Locate the cell with the specified text and output its (x, y) center coordinate. 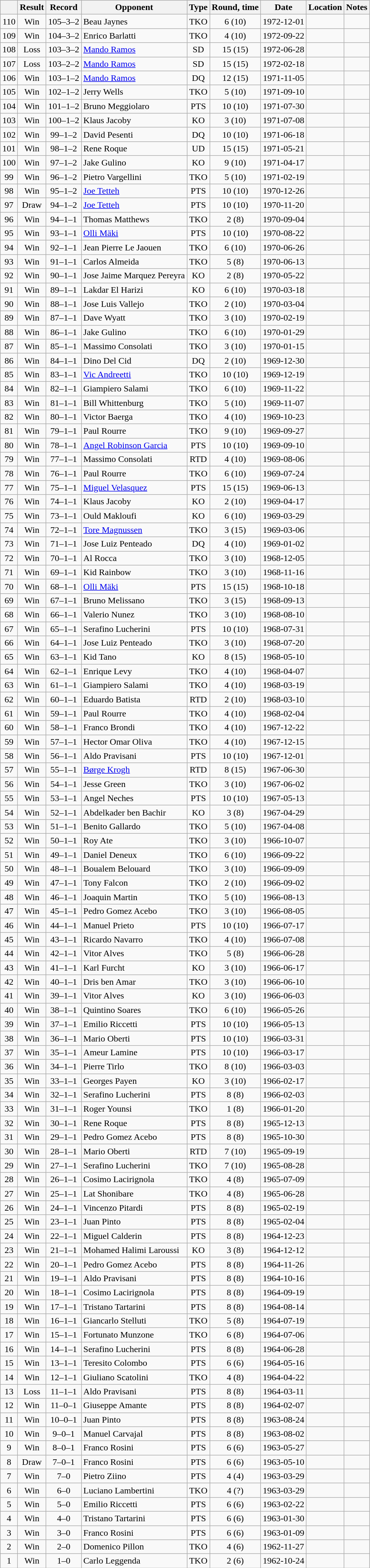
1966-02-03 (283, 1095)
37–1–1 (64, 1024)
50–1–1 (64, 840)
18–1–1 (64, 1292)
74 (9, 530)
40–1–1 (64, 982)
51–1–1 (64, 826)
104–3–2 (64, 36)
Record (64, 7)
15–1–1 (64, 1335)
89 (9, 318)
Manuel Prieto (134, 925)
Kid Rainbow (134, 572)
1966-07-17 (283, 925)
45 (9, 939)
1967-04-29 (283, 812)
61–1–1 (64, 685)
101 (9, 148)
Boualem Belouard (134, 869)
Giuseppe Amante (134, 1405)
4 (9, 1518)
66–1–1 (64, 614)
81–1–1 (64, 403)
1970-03-04 (283, 304)
1964-07-19 (283, 1321)
1968-03-10 (283, 699)
4 (?) (235, 1490)
68 (9, 614)
1963-02-22 (283, 1504)
53 (9, 826)
Roger Younsi (134, 1109)
29 (9, 1165)
1965-09-19 (283, 1151)
5–0 (64, 1504)
53–1–1 (64, 798)
1966-05-13 (283, 1024)
Domenico Pillon (134, 1547)
1965-02-19 (283, 1208)
43 (9, 968)
Tony Falcon (134, 883)
Notes (357, 7)
100 (9, 163)
47 (9, 911)
Manuel Carvajal (134, 1434)
45–1–1 (64, 911)
21–1–1 (64, 1250)
1969-12-30 (283, 360)
35–1–1 (64, 1052)
1967-12-22 (283, 728)
Hector Omar Oliva (134, 742)
94 (9, 247)
62–1–1 (64, 671)
1966-07-08 (283, 939)
1966-06-17 (283, 968)
82–1–1 (64, 388)
Joaquin Martin (134, 897)
72 (9, 558)
70–1–1 (64, 558)
83 (9, 403)
99–1–2 (64, 134)
98–1–2 (64, 148)
41–1–1 (64, 968)
Benito Gallardo (134, 826)
92 (9, 276)
12–1–1 (64, 1377)
6 (9, 1490)
1969-01-02 (283, 544)
1966-02-17 (283, 1081)
1964-09-19 (283, 1292)
1965-10-30 (283, 1137)
Franco Brondi (134, 728)
Al Rocca (134, 558)
33–1–1 (64, 1081)
1970-01-29 (283, 332)
69–1–1 (64, 572)
1966-09-09 (283, 869)
1970-03-18 (283, 290)
1964-05-16 (283, 1363)
1964-10-16 (283, 1278)
1966-03-03 (283, 1066)
97–1–2 (64, 163)
21 (9, 1278)
107 (9, 64)
Quintino Soares (134, 1010)
87–1–1 (64, 318)
1963-08-02 (283, 1434)
Beau Jaynes (134, 22)
1971-07-30 (283, 106)
95 (9, 233)
9 (9, 1448)
92–1–1 (64, 247)
Dino Del Cid (134, 360)
1970-08-22 (283, 233)
Tore Magnussen (134, 530)
48–1–1 (64, 869)
55–1–1 (64, 770)
Date (283, 7)
1967-12-01 (283, 756)
1970-06-26 (283, 247)
Thomas Matthews (134, 219)
46–1–1 (64, 897)
76–1–1 (64, 473)
101–1–2 (64, 106)
19–1–1 (64, 1278)
Mohamed Halimi Laroussi (134, 1250)
1966-03-31 (283, 1038)
1971-07-08 (283, 120)
David Pesenti (134, 134)
51 (9, 854)
3 (9, 1533)
49–1–1 (64, 854)
1971-06-18 (283, 134)
39 (9, 1024)
91 (9, 290)
95–1–2 (64, 191)
Vincenzo Pitardi (134, 1208)
1969-12-19 (283, 374)
55 (9, 798)
62 (9, 699)
34–1–1 (64, 1066)
44 (9, 954)
Victor Baerga (134, 417)
39–1–1 (64, 996)
57–1–1 (64, 742)
84–1–1 (64, 360)
Location (325, 7)
1967-12-15 (283, 742)
108 (9, 50)
Jose Jaime Marquez Pereyra (134, 276)
1966-09-22 (283, 854)
1971-05-21 (283, 148)
74–1–1 (64, 502)
19 (9, 1306)
11–0–1 (64, 1405)
48 (9, 897)
105–3–2 (64, 22)
96–1–2 (64, 177)
1969-09-27 (283, 431)
31–1–1 (64, 1109)
1968-12-05 (283, 558)
97 (9, 205)
Angel Neches (134, 798)
59–1–1 (64, 714)
1969-06-13 (283, 488)
110 (9, 22)
52–1–1 (64, 812)
6–0 (64, 1490)
47–1–1 (64, 883)
1969-07-24 (283, 473)
49 (9, 883)
13 (9, 1391)
1966-08-05 (283, 911)
14 (9, 1377)
75–1–1 (64, 488)
4–0 (64, 1518)
85–1–1 (64, 346)
31 (9, 1137)
1969-09-10 (283, 445)
23 (9, 1250)
Jose Luis Vallejo (134, 304)
1969-04-17 (283, 502)
1962-11-27 (283, 1547)
Ould Makloufi (134, 516)
38–1–1 (64, 1010)
66 (9, 643)
1971-11-05 (283, 78)
18 (9, 1321)
Result (32, 7)
Dave Wyatt (134, 318)
43–1–1 (64, 939)
1964-12-23 (283, 1236)
1966-06-10 (283, 982)
100–1–2 (64, 120)
1968-11-16 (283, 572)
96 (9, 219)
11 (9, 1420)
54–1–1 (64, 784)
41 (9, 996)
102–1–2 (64, 92)
84 (9, 388)
1971-04-17 (283, 163)
Daniel Deneux (134, 854)
9–0–1 (64, 1434)
88 (9, 332)
1966-06-28 (283, 954)
85 (9, 374)
32–1–1 (64, 1095)
Giancarlo Stelluti (134, 1321)
42 (9, 982)
36 (9, 1066)
1970-02-19 (283, 318)
63 (9, 685)
52 (9, 840)
79 (9, 459)
93–1–1 (64, 233)
58 (9, 756)
1962-10-24 (283, 1561)
71–1–1 (64, 544)
1967-06-02 (283, 784)
1965-02-04 (283, 1222)
1970-09-04 (283, 219)
8 (10) (235, 1066)
10–0–1 (64, 1420)
1972-12-01 (283, 22)
65–1–1 (64, 629)
106 (9, 78)
8 (9, 1462)
98 (9, 191)
1 (9, 1561)
17–1–1 (64, 1306)
Georges Payen (134, 1081)
Enrique Levy (134, 671)
94–1–1 (64, 219)
1968-05-10 (283, 657)
27–1–1 (64, 1165)
77 (9, 488)
86–1–1 (64, 332)
30 (9, 1151)
29–1–1 (64, 1137)
1971-02-19 (283, 177)
Carlo Leggenda (134, 1561)
1967-06-30 (283, 770)
28–1–1 (64, 1151)
65 (9, 657)
1966-10-07 (283, 840)
79–1–1 (64, 431)
1970-05-22 (283, 276)
44–1–1 (64, 925)
72–1–1 (64, 530)
1970-11-20 (283, 205)
1964-03-11 (283, 1391)
Carlos Almeida (134, 262)
20 (9, 1292)
1972-09-22 (283, 36)
Roy Ate (134, 840)
56–1–1 (64, 756)
109 (9, 36)
25–1–1 (64, 1194)
12 (15) (235, 78)
70 (9, 586)
22 (9, 1264)
Pierre Tirlo (134, 1066)
1965-07-09 (283, 1180)
91–1–1 (64, 262)
1967-04-08 (283, 826)
80–1–1 (64, 417)
102 (9, 134)
1968-07-31 (283, 629)
82 (9, 417)
1968-03-19 (283, 685)
Type (198, 7)
78–1–1 (64, 445)
7–0 (64, 1476)
6 (8) (235, 1335)
16 (9, 1349)
64 (9, 671)
33 (9, 1109)
1968-09-13 (283, 600)
103–3–2 (64, 50)
1963-01-09 (283, 1533)
50 (9, 869)
1966-06-03 (283, 996)
20–1–1 (64, 1264)
1972-06-28 (283, 50)
16–1–1 (64, 1321)
1969-11-07 (283, 403)
25 (9, 1222)
1966-01-20 (283, 1109)
63–1–1 (64, 657)
88–1–1 (64, 304)
26 (9, 1208)
89–1–1 (64, 290)
67 (9, 629)
4 (4) (235, 1476)
69 (9, 600)
Abdelkader ben Bachir (134, 812)
Teresito Colombo (134, 1363)
42–1–1 (64, 954)
4 (6) (235, 1547)
90–1–1 (64, 276)
1965-12-13 (283, 1123)
24 (9, 1236)
3–0 (64, 1533)
1971-09-10 (283, 92)
1963-08-24 (283, 1420)
1969-03-06 (283, 530)
1964-08-14 (283, 1306)
10 (9, 1434)
1966-09-02 (283, 883)
1964-07-06 (283, 1335)
30–1–1 (64, 1123)
94–1–2 (64, 205)
24–1–1 (64, 1208)
75 (9, 516)
81 (9, 431)
2 (9, 1547)
11–1–1 (64, 1391)
7 (9, 1476)
35 (9, 1081)
38 (9, 1038)
Børge Krogh (134, 770)
13–1–1 (64, 1363)
Fortunato Munzone (134, 1335)
103–1–2 (64, 78)
28 (9, 1180)
1968-04-07 (283, 671)
Pietro Ziino (134, 1476)
1963-05-27 (283, 1448)
103 (9, 120)
1–0 (64, 1561)
Jesse Green (134, 784)
2–0 (64, 1547)
1970-12-26 (283, 191)
1964-02-07 (283, 1405)
Valerio Nunez (134, 614)
37 (9, 1052)
54 (9, 812)
Miguel Velasquez (134, 488)
76 (9, 502)
61 (9, 714)
Round, time (235, 7)
1968-02-04 (283, 714)
1964-06-28 (283, 1349)
59 (9, 742)
32 (9, 1123)
Bruno Melissano (134, 600)
46 (9, 925)
Enrico Barlatti (134, 36)
104 (9, 106)
Lakdar El Harizi (134, 290)
Opponent (134, 7)
60 (9, 728)
27 (9, 1194)
56 (9, 784)
103–2–2 (64, 64)
7–0–1 (64, 1462)
5 (9, 1504)
87 (9, 346)
1970-06-13 (283, 262)
36–1–1 (64, 1038)
1969-08-06 (283, 459)
26–1–1 (64, 1180)
77–1–1 (64, 459)
Luciano Lambertini (134, 1490)
UD (198, 148)
Miguel Calderin (134, 1236)
1966-08-13 (283, 897)
1964-04-22 (283, 1377)
1969-11-22 (283, 388)
99 (9, 177)
1966-03-17 (283, 1052)
12 (9, 1405)
60–1–1 (64, 699)
1972-02-18 (283, 64)
93 (9, 262)
57 (9, 770)
1967-05-13 (283, 798)
Dris ben Amar (134, 982)
1963-01-30 (283, 1518)
1968-08-10 (283, 614)
1963-05-10 (283, 1462)
Jean Pierre Le Jaouen (134, 247)
1965-08-28 (283, 1165)
58–1–1 (64, 728)
Angel Robinson Garcia (134, 445)
40 (9, 1010)
1964-11-26 (283, 1264)
Lat Shonibare (134, 1194)
Eduardo Batista (134, 699)
23–1–1 (64, 1222)
1 (8) (235, 1109)
Jerry Wells (134, 92)
1970-01-15 (283, 346)
22–1–1 (64, 1236)
68–1–1 (64, 586)
Pietro Vargellini (134, 177)
1968-10-18 (283, 586)
Vic Andreetti (134, 374)
2 (6) (235, 1561)
86 (9, 360)
17 (9, 1335)
73–1–1 (64, 516)
Giuliano Scatolini (134, 1377)
1965-06-28 (283, 1194)
15 (9, 1363)
Bruno Meggiolaro (134, 106)
1964-12-12 (283, 1250)
Ricardo Navarro (134, 939)
1966-05-26 (283, 1010)
34 (9, 1095)
8–0–1 (64, 1448)
Kid Tano (134, 657)
71 (9, 572)
1968-07-20 (283, 643)
Ameur Lamine (134, 1052)
67–1–1 (64, 600)
14–1–1 (64, 1349)
83–1–1 (64, 374)
78 (9, 473)
1969-03-29 (283, 516)
64–1–1 (64, 643)
105 (9, 92)
Karl Furcht (134, 968)
80 (9, 445)
73 (9, 544)
90 (9, 304)
1969-10-23 (283, 417)
Bill Whittenburg (134, 403)
